Return [x, y] of the center of cell containing provided text 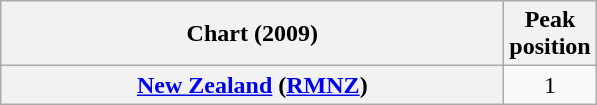
New Zealand (RMNZ) [252, 85]
Peakposition [550, 34]
1 [550, 85]
Chart (2009) [252, 34]
